Provide the [x, y] coordinate of the cell's center where the given text is located.  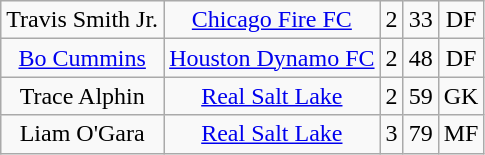
Chicago Fire FC [272, 20]
Travis Smith Jr. [82, 20]
Liam O'Gara [82, 134]
59 [420, 96]
48 [420, 58]
GK [461, 96]
Bo Cummins [82, 58]
Trace Alphin [82, 96]
79 [420, 134]
MF [461, 134]
33 [420, 20]
3 [392, 134]
Houston Dynamo FC [272, 58]
